Locate the cell with the specified text and output its [X, Y] center coordinate. 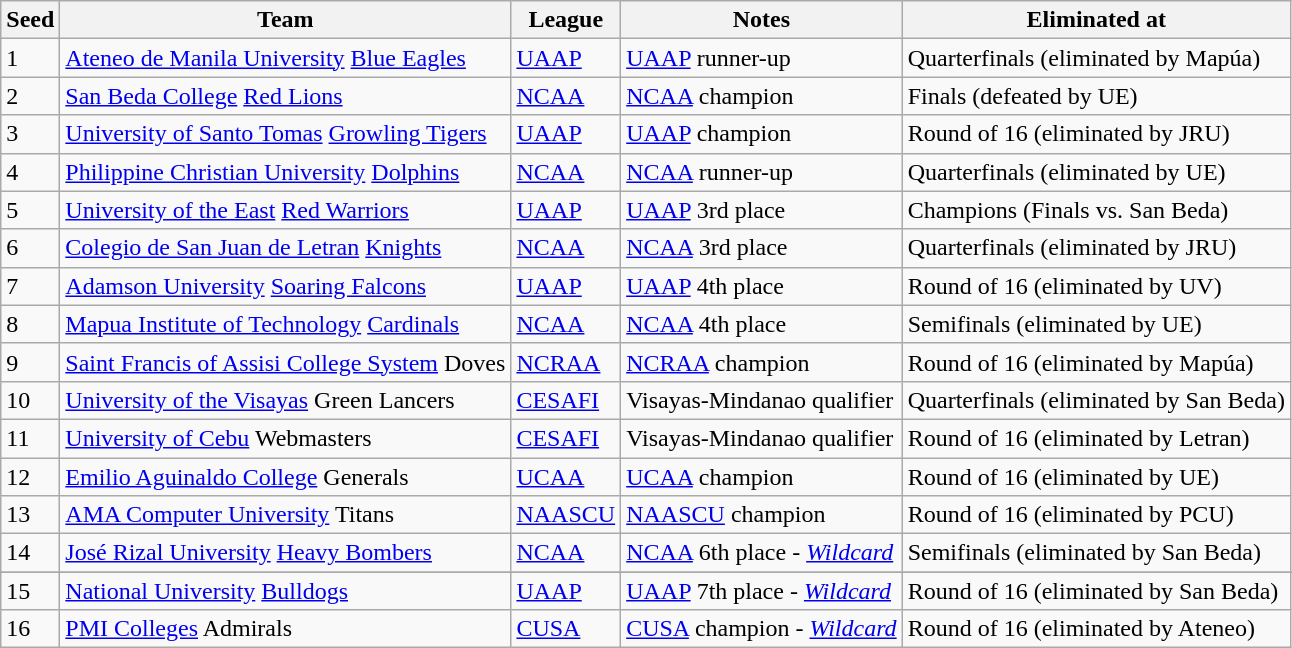
3 [30, 134]
Quarterfinals (eliminated by JRU) [1096, 248]
5 [30, 210]
13 [30, 515]
Round of 16 (eliminated by PCU) [1096, 515]
Champions (Finals vs. San Beda) [1096, 210]
Eliminated at [1096, 20]
2 [30, 96]
NCRAA [566, 362]
Ateneo de Manila University Blue Eagles [286, 58]
Colegio de San Juan de Letran Knights [286, 248]
Round of 16 (eliminated by Mapúa) [1096, 362]
11 [30, 438]
UAAP 4th place [762, 286]
University of Santo Tomas Growling Tigers [286, 134]
NAASCU [566, 515]
14 [30, 553]
8 [30, 324]
1 [30, 58]
Quarterfinals (eliminated by UE) [1096, 172]
NCAA champion [762, 96]
Emilio Aguinaldo College Generals [286, 477]
NCAA 3rd place [762, 248]
UAAP 3rd place [762, 210]
12 [30, 477]
Semifinals (eliminated by San Beda) [1096, 553]
15 [30, 591]
16 [30, 629]
Semifinals (eliminated by UE) [1096, 324]
UCAA champion [762, 477]
Team [286, 20]
San Beda College Red Lions [286, 96]
9 [30, 362]
Round of 16 (eliminated by UV) [1096, 286]
4 [30, 172]
Notes [762, 20]
Adamson University Soaring Falcons [286, 286]
Quarterfinals (eliminated by Mapúa) [1096, 58]
NCRAA champion [762, 362]
Saint Francis of Assisi College System Doves [286, 362]
NCAA 6th place - Wildcard [762, 553]
Seed [30, 20]
UAAP champion [762, 134]
UAAP 7th place - Wildcard [762, 591]
Quarterfinals (eliminated by San Beda) [1096, 400]
UAAP runner-up [762, 58]
UCAA [566, 477]
Round of 16 (eliminated by Ateneo) [1096, 629]
José Rizal University Heavy Bombers [286, 553]
Mapua Institute of Technology Cardinals [286, 324]
NAASCU champion [762, 515]
PMI Colleges Admirals [286, 629]
Round of 16 (eliminated by Letran) [1096, 438]
Philippine Christian University Dolphins [286, 172]
NCAA 4th place [762, 324]
League [566, 20]
Finals (defeated by UE) [1096, 96]
6 [30, 248]
Round of 16 (eliminated by UE) [1096, 477]
10 [30, 400]
CUSA champion - Wildcard [762, 629]
Round of 16 (eliminated by San Beda) [1096, 591]
National University Bulldogs [286, 591]
AMA Computer University Titans [286, 515]
Round of 16 (eliminated by JRU) [1096, 134]
University of the Visayas Green Lancers [286, 400]
University of Cebu Webmasters [286, 438]
NCAA runner-up [762, 172]
7 [30, 286]
CUSA [566, 629]
University of the East Red Warriors [286, 210]
